Detect which cell encompasses the target text, then output its [X, Y] center coordinate. 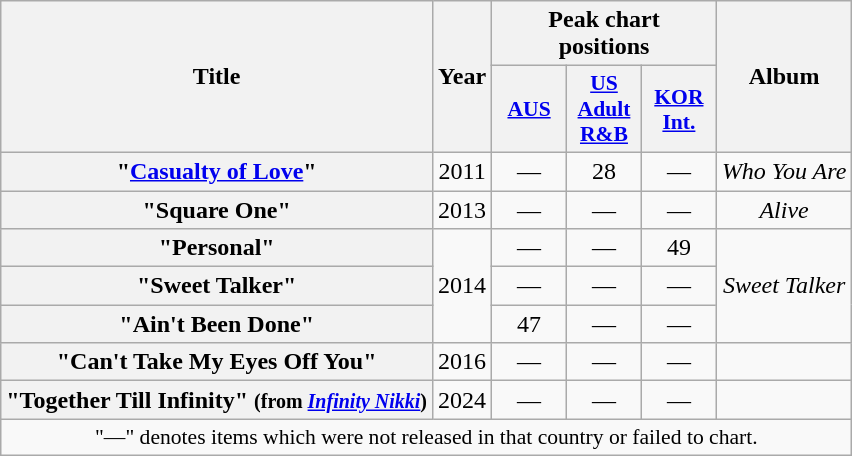
"Ain't Been Done" [217, 324]
"Casualty of Love" [217, 171]
US Adult R&B [604, 110]
Title [217, 77]
28 [604, 171]
"Can't Take My Eyes Off You" [217, 362]
Sweet Talker [784, 286]
"—" denotes items which were not released in that country or failed to chart. [426, 437]
Album [784, 77]
"Personal" [217, 248]
Who You Are [784, 171]
2014 [462, 286]
KOR Int. [678, 110]
Peak chartpositions [604, 34]
"Square One" [217, 209]
"Together Till Infinity" (from Infinity Nikki) [217, 400]
2024 [462, 400]
2011 [462, 171]
2013 [462, 209]
AUS [530, 110]
2016 [462, 362]
49 [678, 248]
"Sweet Talker" [217, 286]
Year [462, 77]
Alive [784, 209]
47 [530, 324]
